Return [x, y] of the center of cell containing provided text 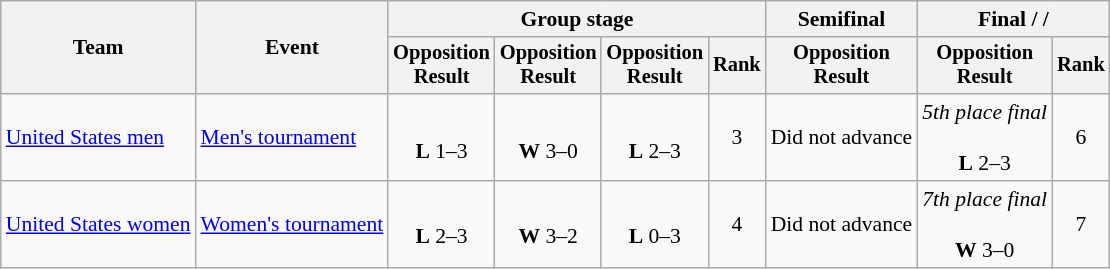
6 [1081, 138]
L 1–3 [442, 138]
Men's tournament [292, 138]
Semifinal [842, 19]
4 [737, 224]
W 3–0 [548, 138]
7th place finalW 3–0 [984, 224]
United States women [98, 224]
Team [98, 48]
United States men [98, 138]
L 0–3 [654, 224]
3 [737, 138]
5th place finalL 2–3 [984, 138]
Women's tournament [292, 224]
Group stage [576, 19]
W 3–2 [548, 224]
7 [1081, 224]
Final / / [1013, 19]
Event [292, 48]
